Return the (X, Y) coordinate for the center point of the cell that contains the specified text.  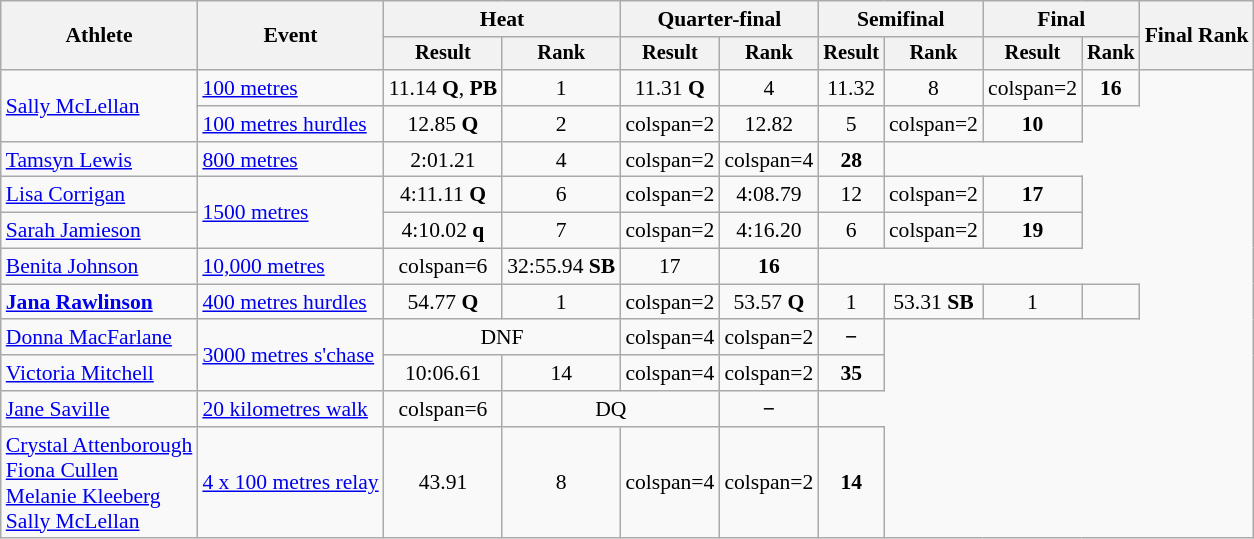
Final (1062, 19)
Semifinal (900, 19)
400 metres hurdles (290, 302)
Final Rank (1197, 36)
1500 metres (290, 212)
Event (290, 36)
19 (1032, 231)
4:10.02 q (443, 231)
3000 metres s'chase (290, 356)
43.91 (443, 483)
100 metres (290, 88)
53.57 Q (768, 302)
4 x 100 metres relay (290, 483)
Jana Rawlinson (100, 302)
Victoria Mitchell (100, 373)
11.32 (851, 88)
Quarter-final (719, 19)
53.31 SB (934, 302)
11.31 Q (670, 88)
11.14 Q, PB (443, 88)
32:55.94 SB (561, 267)
4:16.20 (768, 231)
2:01.21 (443, 160)
35 (851, 373)
Tamsyn Lewis (100, 160)
Jane Saville (100, 409)
Sally McLellan (100, 106)
Heat (502, 19)
28 (851, 160)
Athlete (100, 36)
Sarah Jamieson (100, 231)
54.77 Q (443, 302)
5 (851, 124)
DNF (502, 338)
20 kilometres walk (290, 409)
10:06.61 (443, 373)
Donna MacFarlane (100, 338)
12 (851, 195)
4:08.79 (768, 195)
DQ (610, 409)
12.85 Q (443, 124)
10,000 metres (290, 267)
2 (561, 124)
12.82 (768, 124)
100 metres hurdles (290, 124)
4:11.11 Q (443, 195)
Benita Johnson (100, 267)
10 (1032, 124)
800 metres (290, 160)
Lisa Corrigan (100, 195)
7 (561, 231)
Crystal AttenboroughFiona CullenMelanie KleebergSally McLellan (100, 483)
